Search for the cell housing the specified text and yield its [x, y] center coordinate. 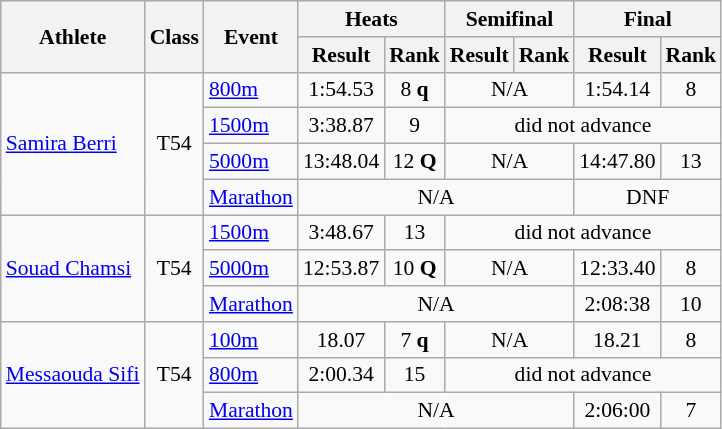
Heats [372, 19]
Athlete [73, 36]
7 [692, 411]
10 Q [414, 269]
3:38.87 [341, 126]
12:53.87 [341, 269]
Semifinal [510, 19]
Final [648, 19]
100m [251, 340]
Souad Chamsi [73, 268]
3:48.67 [341, 233]
Class [174, 36]
2:08:38 [617, 304]
13:48.04 [341, 162]
8 q [414, 90]
9 [414, 126]
18.21 [617, 340]
Messaouda Sifi [73, 376]
1:54.53 [341, 90]
12:33.40 [617, 269]
Samira Berri [73, 143]
12 Q [414, 162]
18.07 [341, 340]
14:47.80 [617, 162]
7 q [414, 340]
10 [692, 304]
2:06:00 [617, 411]
2:00.34 [341, 375]
DNF [648, 197]
15 [414, 375]
Event [251, 36]
1:54.14 [617, 90]
